Return [x, y] of the center of cell containing provided text 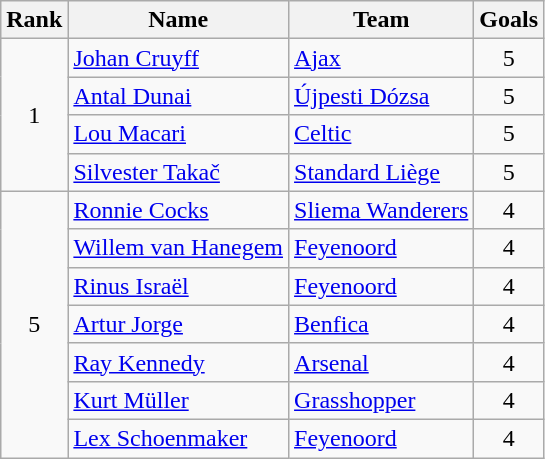
Silvester Takač [178, 172]
1 [34, 115]
Ronnie Cocks [178, 210]
Ray Kennedy [178, 362]
Lou Macari [178, 134]
Willem van Hanegem [178, 248]
Benfica [382, 324]
Standard Liège [382, 172]
Arsenal [382, 362]
Artur Jorge [178, 324]
Sliema Wanderers [382, 210]
Grasshopper [382, 400]
Ajax [382, 58]
Celtic [382, 134]
Johan Cruyff [178, 58]
Rinus Israël [178, 286]
Antal Dunai [178, 96]
Kurt Müller [178, 400]
Name [178, 20]
Goals [509, 20]
Lex Schoenmaker [178, 438]
Újpesti Dózsa [382, 96]
Rank [34, 20]
Team [382, 20]
